Detect which cell encompasses the target text, then output its (x, y) center coordinate. 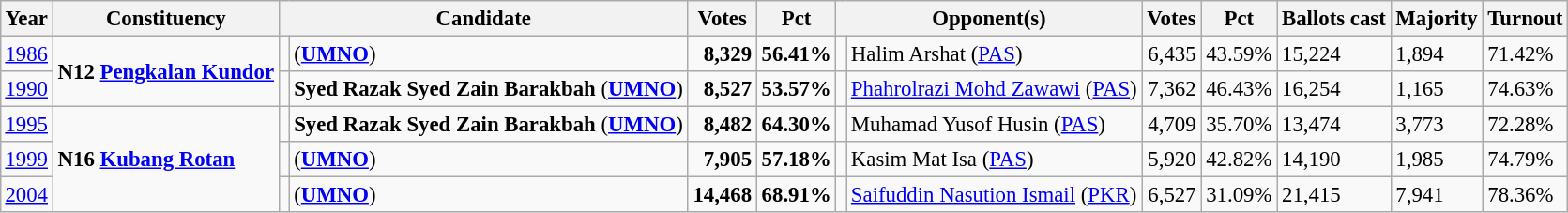
Phahrolrazi Mohd Zawawi (PAS) (995, 89)
Saifuddin Nasution Ismail (PKR) (995, 195)
15,224 (1334, 53)
N12 Pengkalan Kundor (165, 71)
Constituency (165, 19)
N16 Kubang Rotan (165, 160)
1990 (26, 89)
14,468 (723, 195)
5,920 (1171, 160)
7,362 (1171, 89)
43.59% (1239, 53)
14,190 (1334, 160)
Majority (1437, 19)
1999 (26, 160)
Opponent(s) (989, 19)
8,527 (723, 89)
Year (26, 19)
2004 (26, 195)
4,709 (1171, 125)
7,941 (1437, 195)
53.57% (796, 89)
78.36% (1526, 195)
8,329 (723, 53)
16,254 (1334, 89)
8,482 (723, 125)
56.41% (796, 53)
71.42% (1526, 53)
42.82% (1239, 160)
35.70% (1239, 125)
1,165 (1437, 89)
1,894 (1437, 53)
64.30% (796, 125)
Ballots cast (1334, 19)
1995 (26, 125)
46.43% (1239, 89)
1986 (26, 53)
57.18% (796, 160)
Candidate (483, 19)
3,773 (1437, 125)
Kasim Mat Isa (PAS) (995, 160)
21,415 (1334, 195)
13,474 (1334, 125)
74.79% (1526, 160)
68.91% (796, 195)
31.09% (1239, 195)
72.28% (1526, 125)
6,527 (1171, 195)
Muhamad Yusof Husin (PAS) (995, 125)
1,985 (1437, 160)
74.63% (1526, 89)
Halim Arshat (PAS) (995, 53)
7,905 (723, 160)
6,435 (1171, 53)
Turnout (1526, 19)
